Scan for the cell matching the given text and deliver its [X, Y] coordinate at center. 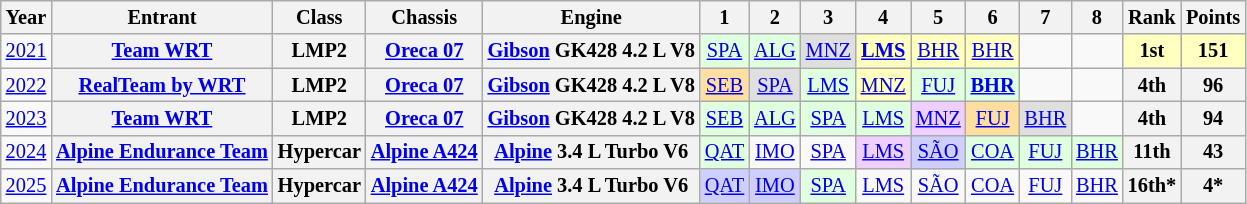
Rank [1152, 17]
96 [1213, 85]
8 [1097, 17]
Points [1213, 17]
43 [1213, 152]
Year [26, 17]
2 [775, 17]
151 [1213, 51]
Engine [592, 17]
4* [1213, 186]
6 [993, 17]
2022 [26, 85]
5 [938, 17]
2021 [26, 51]
2023 [26, 118]
7 [1046, 17]
2025 [26, 186]
4 [884, 17]
11th [1152, 152]
3 [828, 17]
Entrant [162, 17]
RealTeam by WRT [162, 85]
94 [1213, 118]
1 [724, 17]
1st [1152, 51]
Class [320, 17]
2024 [26, 152]
16th* [1152, 186]
Chassis [424, 17]
